Determine the [x, y] coordinate at the center of the cell enclosing the given text.  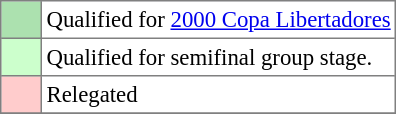
Qualified for semifinal group stage. [218, 57]
Qualified for 2000 Copa Libertadores [218, 20]
Relegated [218, 95]
